Locate the cell with the specified text and output its (X, Y) center coordinate. 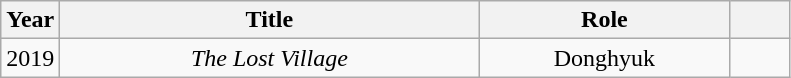
Role (604, 20)
2019 (30, 58)
The Lost Village (270, 58)
Donghyuk (604, 58)
Year (30, 20)
Title (270, 20)
